Scan for the cell matching the given text and deliver its [x, y] coordinate at center. 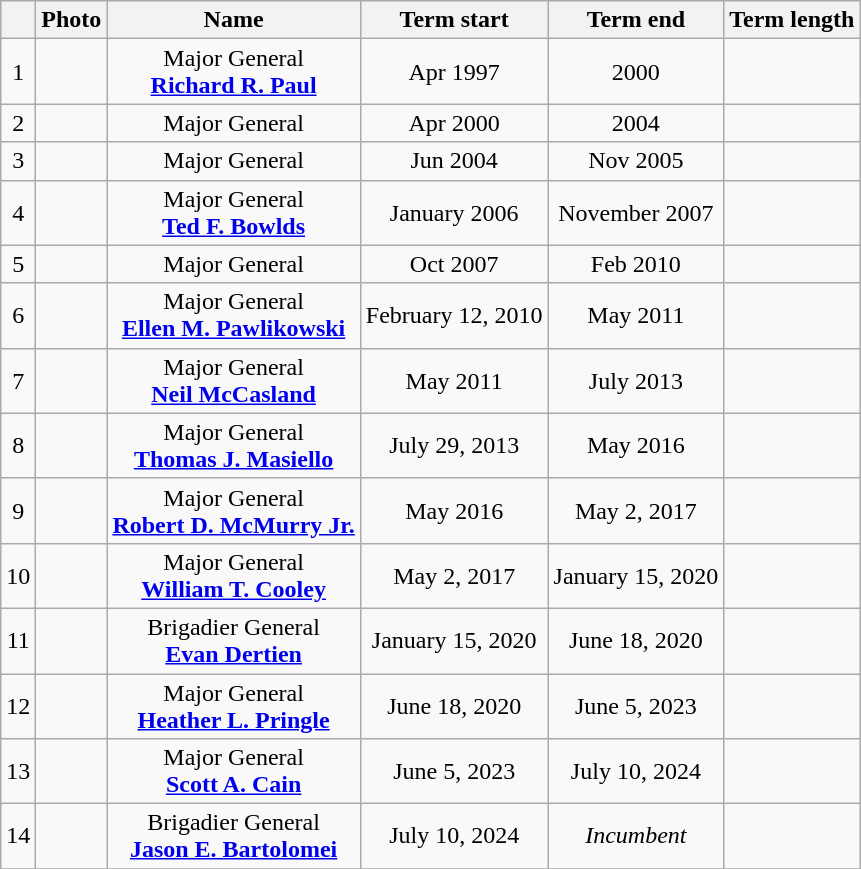
Term end [636, 20]
Brigadier GeneralJason E. Bartolomei [234, 836]
4 [18, 212]
Term length [792, 20]
February 12, 2010 [454, 316]
July 29, 2013 [454, 446]
10 [18, 576]
3 [18, 161]
Oct 2007 [454, 264]
Major GeneralRichard R. Paul [234, 72]
2004 [636, 123]
Incumbent [636, 836]
Major GeneralNeil McCasland [234, 380]
Jun 2004 [454, 161]
13 [18, 772]
Feb 2010 [636, 264]
5 [18, 264]
2 [18, 123]
8 [18, 446]
Major GeneralThomas J. Masiello [234, 446]
2000 [636, 72]
July 2013 [636, 380]
11 [18, 640]
Major GeneralEllen M. Pawlikowski [234, 316]
Major GeneralRobert D. McMurry Jr. [234, 510]
14 [18, 836]
Term start [454, 20]
Nov 2005 [636, 161]
Major GeneralHeather L. Pringle [234, 706]
6 [18, 316]
Apr 1997 [454, 72]
November 2007 [636, 212]
9 [18, 510]
12 [18, 706]
January 2006 [454, 212]
7 [18, 380]
Major GeneralTed F. Bowlds [234, 212]
Major GeneralScott A. Cain [234, 772]
1 [18, 72]
Name [234, 20]
Major GeneralWilliam T. Cooley [234, 576]
Apr 2000 [454, 123]
Brigadier GeneralEvan Dertien [234, 640]
Photo [72, 20]
